From the cell containing the given text, extract its center point as (x, y) coordinate. 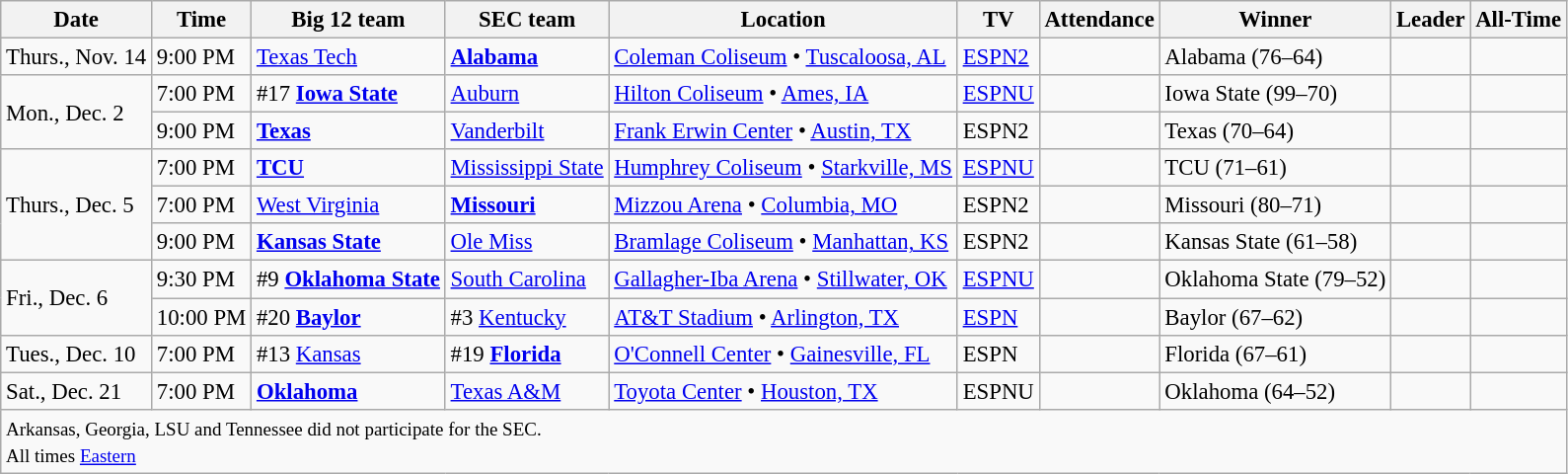
Sat., Dec. 21 (77, 391)
Texas (70–64) (1275, 131)
Texas A&M (527, 391)
Attendance (1099, 20)
Big 12 team (349, 20)
Missouri (80–71) (1275, 205)
Oklahoma (64–52) (1275, 391)
Mississippi State (527, 168)
Iowa State (99–70) (1275, 94)
9:30 PM (201, 279)
#3 Kentucky (527, 317)
Toyota Center • Houston, TX (784, 391)
TCU (349, 168)
Tues., Dec. 10 (77, 354)
Oklahoma (349, 391)
Baylor (67–62) (1275, 317)
#9 Oklahoma State (349, 279)
West Virginia (349, 205)
O'Connell Center • Gainesville, FL (784, 354)
#17 Iowa State (349, 94)
#19 Florida (527, 354)
Mizzou Arena • Columbia, MO (784, 205)
Kansas State (349, 242)
Winner (1275, 20)
Ole Miss (527, 242)
Coleman Coliseum • Tuscaloosa, AL (784, 57)
Arkansas, Georgia, LSU and Tennessee did not participate for the SEC.All times Eastern (784, 440)
Hilton Coliseum • Ames, IA (784, 94)
Mon., Dec. 2 (77, 113)
Texas (349, 131)
TCU (71–61) (1275, 168)
All-Time (1519, 20)
Location (784, 20)
SEC team (527, 20)
South Carolina (527, 279)
Kansas State (61–58) (1275, 242)
Fri., Dec. 6 (77, 298)
Gallagher-Iba Arena • Stillwater, OK (784, 279)
Leader (1431, 20)
Vanderbilt (527, 131)
Texas Tech (349, 57)
Humphrey Coliseum • Starkville, MS (784, 168)
Bramlage Coliseum • Manhattan, KS (784, 242)
Florida (67–61) (1275, 354)
#20 Baylor (349, 317)
AT&T Stadium • Arlington, TX (784, 317)
Thurs., Dec. 5 (77, 205)
TV (999, 20)
Missouri (527, 205)
Auburn (527, 94)
Frank Erwin Center • Austin, TX (784, 131)
Alabama (527, 57)
10:00 PM (201, 317)
Time (201, 20)
Oklahoma State (79–52) (1275, 279)
#13 Kansas (349, 354)
Alabama (76–64) (1275, 57)
Thurs., Nov. 14 (77, 57)
Date (77, 20)
